Search for the cell housing the specified text and yield its (x, y) center coordinate. 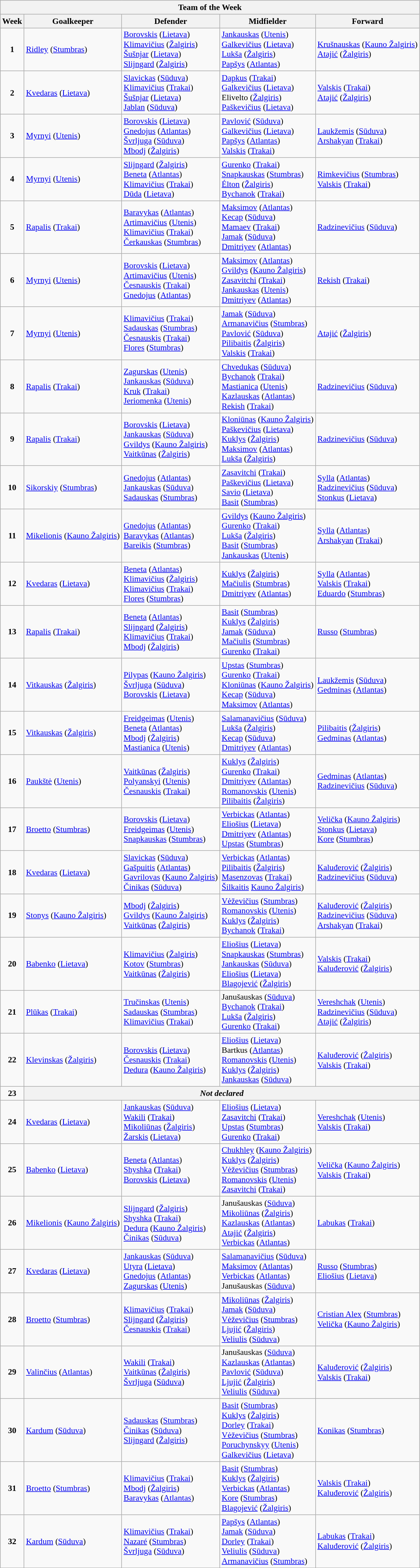
Defender (171, 21)
Jamak (Sūduva) Armanavičius (Stumbras) Pavlović (Sūduva) Pilibaitis (Žalgiris) Valskis (Trakai) (268, 333)
18 (12, 872)
Week (12, 21)
Paukštė (Utenis) (73, 781)
Freidgeimas (Utenis) Beneta (Atlantas) Mbodj (Žalgiris) Mastianica (Utenis) (171, 733)
Slavickas (Sūduva) Klimavičius (Trakai) Šušnjar (Lietava) Jablan (Sūduva) (171, 93)
Vereshchak (Utenis) Radzinevičius (Sūduva) Atajić (Žalgiris) (368, 1012)
Kuklys (Žalgiris) Gurenko (Trakai) Dmitriyev (Atlantas) Romanovskis (Utenis) Pilibaitis (Žalgiris) (268, 781)
Sikorskiy (Stumbras) (73, 487)
Verbickas (Atlantas) Eliošius (Lietava) Dmitriyev (Atlantas) Upstas (Stumbras) (268, 829)
Jankauskas (Sūduva) Utyra (Lietava) Gnedojus (Atlantas) Zagurskas (Utenis) (171, 1271)
Kuklys (Žalgiris) Mačiulis (Stumbras) Dmitriyev (Atlantas) (268, 584)
Russo (Stumbras) Eliošius (Lietava) (368, 1271)
Chukhley (Kauno Žalgiris) Kuklys (Žalgiris) Vėževičius (Stumbras) Romanovskis (Utenis) Zasavitchi (Trakai) (268, 1170)
Kaluđerović (Žalgiris) Radzinevičius (Sūduva) Arshakyan (Trakai) (368, 916)
9 (12, 439)
31 (12, 1488)
Baravykas (Atlantas) Artimavičius (Utenis) Klimavičius (Trakai) Čerkauskas (Stumbras) (171, 227)
30 (12, 1430)
Klimavičius (Trakai) Slijngard (Žalgiris) Česnauskis (Trakai) (171, 1319)
15 (12, 733)
Tručinskas (Utenis) Sadauskas (Stumbras) Klimavičius (Trakai) (171, 1012)
Beneta (Atlantas) Klimavičius (Žalgiris) Klimavičius (Trakai) Flores (Stumbras) (171, 584)
Rekish (Trakai) (368, 281)
21 (12, 1012)
27 (12, 1271)
Pilypas (Kauno Žalgiris) Švrljuga (Sūduva) Borovskis (Lietava) (171, 685)
Papšys (Atlantas) Jamak (Sūduva) Dorley (Trakai) Veliulis (Sūduva) Armanavičius (Stumbras) (268, 1541)
Labukas (Trakai) (368, 1223)
Vaitkūnas (Žalgiris) Polyanskyi (Utenis) Česnauskis (Trakai) (171, 781)
Goalkeeper (73, 21)
Slijngard (Žalgiris) Shyshka (Trakai) Dedura (Kauno Žalgiris) Činikas (Sūduva) (171, 1223)
17 (12, 829)
Borovskis (Lietava) Česnauskis (Trakai) Dedura (Kauno Žalgiris) (171, 1060)
Gvildys (Kauno Žalgiris) Gurenko (Trakai) Lukša (Žalgiris) Basit (Stumbras) Jankauskas (Utenis) (268, 536)
Pilibaitis (Žalgiris) Gedminas (Atlantas) (368, 733)
20 (12, 964)
Sylla (Atlantas) Arshakyan (Trakai) (368, 536)
11 (12, 536)
1 (12, 49)
Borovskis (Lietava) Gnedojus (Atlantas) Švrljuga (Sūduva) Mbodj (Žalgiris) (171, 136)
Beneta (Atlantas) Shyshka (Trakai) Borovskis (Lietava) (171, 1170)
Slavickas (Sūduva) Gašpuitis (Atlantas) Gavrilovas (Kauno Žalgiris) Činikas (Sūduva) (171, 872)
Janušauskas (Sūduva) Bychanok (Trakai) Lukša (Žalgiris) Gurenko (Trakai) (268, 1012)
Velička (Kauno Žalgiris) Stonkus (Lietava) Kore (Stumbras) (368, 829)
Zasavitchi (Trakai) Paškevičius (Lietava) Savio (Lietava) Basit (Stumbras) (268, 487)
Pavlović (Sūduva) Galkevičius (Lietava) Papšys (Atlantas) Valskis (Trakai) (268, 136)
Stonys (Kauno Žalgiris) (73, 916)
Klevinskas (Žalgiris) (73, 1060)
28 (12, 1319)
5 (12, 227)
16 (12, 781)
6 (12, 281)
Verbickas (Atlantas) Pilibaitis (Žalgiris) Masenzovas (Trakai) Šilkaitis Kauno Žalgiris) (268, 872)
Eliošius (Lietava) Snapkauskas (Stumbras) Jankauskas (Sūduva) Eliošius (Lietava) Blagojević (Žalgiris) (268, 964)
Chvedukas (Sūduva) Bychanok (Trakai) Mastianica (Utenis) Kazlauskas (Atlantas) Rekish (Trakai) (268, 387)
8 (12, 387)
Slijngard (Žalgiris) Beneta (Atlantas) Klimavičius (Trakai) Dūda (Lietava) (171, 179)
4 (12, 179)
14 (12, 685)
23 (12, 1094)
Gnedojus (Atlantas) Baravykas (Atlantas) Bareikis (Stumbras) (171, 536)
Labukas (Trakai) Kaluđerović (Žalgiris) (368, 1541)
Borovskis (Lietava) Freidgeimas (Utenis) Snapkauskas (Stumbras) (171, 829)
Wakili (Trakai) Vaitkūnas (Žalgiris) Švrljuga (Sūduva) (171, 1372)
29 (12, 1372)
Dapkus (Trakai) Galkevičius (Lietava) Elivelto (Žalgiris) Paškevičius (Lietava) (268, 93)
Vereshchak (Utenis) Valskis (Trakai) (368, 1122)
Janušauskas (Sūduva) Kazlauskas (Atlantas) Pavlović (Sūduva) Ljujić (Žalgiris) Veliulis (Sūduva) (268, 1372)
Borovskis (Lietava) Klimavičius (Žalgiris) Šušnjar (Lietava) Slijngard (Žalgiris) (171, 49)
Atajić (Žalgiris) (368, 333)
Klimavičius (Trakai) Sadauskas (Stumbras) Česnauskis (Trakai) Flores (Stumbras) (171, 333)
Laukžemis (Sūduva) Arshakyan (Trakai) (368, 136)
Krušnauskas (Kauno Žalgiris) Atajić (Žalgiris) (368, 49)
Klimavičius (Žalgiris) Kotov (Stumbras) Vaitkūnas (Žalgiris) (171, 964)
Beneta (Atlantas) Slijngard (Žalgiris) Klimavičius (Trakai) Mbodj (Žalgiris) (171, 632)
Eliošius (Lietava) Zasavitchi (Trakai) Upstas (Stumbras) Gurenko (Trakai) (268, 1122)
22 (12, 1060)
Plūkas (Trakai) (73, 1012)
Rimkevičius (Stumbras) Valskis (Trakai) (368, 179)
Konikas (Stumbras) (368, 1430)
Klimavičius (Trakai) Mbodj (Žalgiris) Baravykas (Atlantas) (171, 1488)
Borovskis (Lietava) Jankauskas (Sūduva) Gvildys (Kauno Žalgiris) Vaitkūnas (Žalgiris) (171, 439)
Cristian Alex (Stumbras) Velička (Kauno Žalgiris) (368, 1319)
Valinčius (Atlantas) (73, 1372)
Sylla (Atlantas) Radzinevičius (Sūduva) Stonkus (Lietava) (368, 487)
Jankauskas (Utenis) Galkevičius (Lietava) Lukša (Žalgiris) Papšys (Atlantas) (268, 49)
Kloniūnas (Kauno Žalgiris) Paškevičius (Lietava) Kuklys (Žalgiris) Maksimov (Atlantas) Lukša (Žalgiris) (268, 439)
Basit (Stumbras) Kuklys (Žalgiris) Verbickas (Atlantas) Kore (Stumbras) Blagojević (Žalgiris) (268, 1488)
Gnedojus (Atlantas) Jankauskas (Sūduva) Sadauskas (Stumbras) (171, 487)
Sadauskas (Stumbras) Činikas (Sūduva) Slijngard (Žalgiris) (171, 1430)
Not declared (222, 1094)
Maksimov (Atlantas) Gvildys (Kauno Žalgiris) Zasavitchi (Trakai) Jankauskas (Utenis) Dmitriyev (Atlantas) (268, 281)
Salamanavičius (Sūduva) Maksimov (Atlantas) Verbickas (Atlantas) Janušauskas (Sūduva) (268, 1271)
Ridley (Stumbras) (73, 49)
Eliošius (Lietava) Bartkus (Atlantas) Romanovskis (Utenis) Kuklys (Žalgiris) Jankauskas (Sūduva) (268, 1060)
7 (12, 333)
25 (12, 1170)
Midfielder (268, 21)
Vėževičius (Stumbras) Romanovskis (Utenis) Kuklys (Žalgiris) Bychanok (Trakai) (268, 916)
Basit (Stumbras) Kuklys (Žalgiris) Jamak (Sūduva) Mačiulis (Stumbras) Gurenko (Trakai) (268, 632)
10 (12, 487)
Kaluđerović (Žalgiris) Radzinevičius (Sūduva) (368, 872)
Laukžemis (Sūduva) Gedminas (Atlantas) (368, 685)
Team of the Week (210, 7)
19 (12, 916)
Basit (Stumbras) Kuklys (Žalgiris) Dorley (Trakai) Vėževičius (Stumbras) Poruchynskyy (Utenis) Galkevičius (Lietava) (268, 1430)
Valskis (Trakai) Atajić (Žalgiris) (368, 93)
Russo (Stumbras) (368, 632)
Gurenko (Trakai) Snapkauskas (Stumbras) Élton (Žalgiris) Bychanok (Trakai) (268, 179)
Upstas (Stumbras) Gurenko (Trakai) Kloniūnas (Kauno Žalgiris) Kecap (Sūduva) Maksimov (Atlantas) (268, 685)
Klimavičius (Trakai) Nazaré (Stumbras) Švrljuga (Sūduva) (171, 1541)
Salamanavičius (Sūduva) Lukša (Žalgiris) Kecap (Sūduva) Dmitriyev (Atlantas) (268, 733)
Borovskis (Lietava) Artimavičius (Utenis) Česnauskis (Trakai) Gnedojus (Atlantas) (171, 281)
13 (12, 632)
2 (12, 93)
Jankauskas (Sūduva) Wakili (Trakai) Mikoliūnas (Žalgiris) Žarskis (Lietava) (171, 1122)
Forward (368, 21)
Maksimov (Atlantas) Kecap (Sūduva) Mamaev (Trakai) Jamak (Sūduva) Dmitriyev (Atlantas) (268, 227)
Janušauskas (Sūduva) Mikoliūnas (Žalgiris) Kazlauskas (Atlantas) Atajić (Žalgiris) Verbickas (Atlantas) (268, 1223)
26 (12, 1223)
Velička (Kauno Žalgiris) Valskis (Trakai) (368, 1170)
Sylla (Atlantas) Valskis (Trakai) Eduardo (Stumbras) (368, 584)
Gedminas (Atlantas) Radzinevičius (Sūduva) (368, 781)
Mikoliūnas (Žalgiris) Jamak (Sūduva) Vėževičius (Stumbras) Ljujić (Žalgiris) Veliulis (Sūduva) (268, 1319)
12 (12, 584)
3 (12, 136)
Mbodj (Žalgiris) Gvildys (Kauno Žalgiris) Vaitkūnas (Žalgiris) (171, 916)
32 (12, 1541)
Zagurskas (Utenis) Jankauskas (Sūduva) Kruk (Trakai) Jeriomenka (Utenis) (171, 387)
24 (12, 1122)
